Output the [x, y] coordinate of the center of the cell containing the given text.  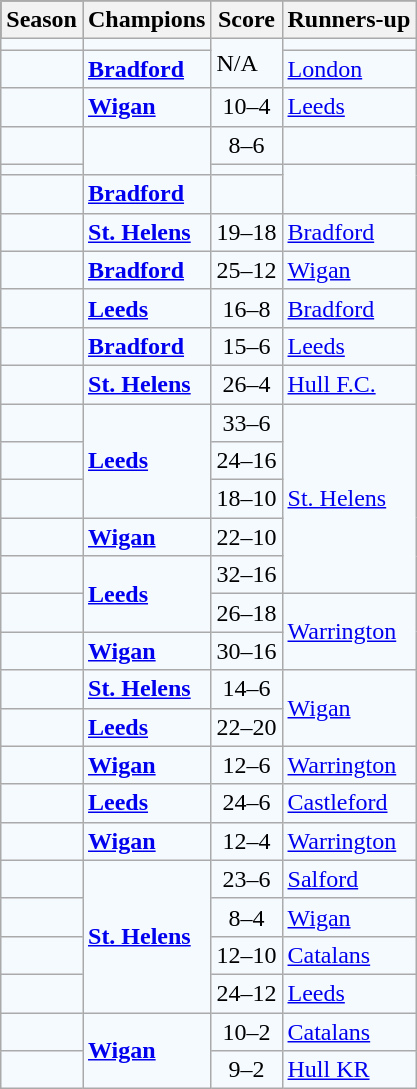
25–12 [246, 270]
19–18 [246, 232]
Champions [146, 20]
12–10 [246, 955]
Castleford [349, 803]
16–8 [246, 308]
22–20 [246, 727]
26–4 [246, 384]
8–6 [246, 145]
22–10 [246, 537]
24–12 [246, 993]
8–4 [246, 917]
12–6 [246, 765]
30–16 [246, 651]
32–16 [246, 575]
10–2 [246, 1031]
15–6 [246, 346]
Hull F.C. [349, 384]
23–6 [246, 879]
Runners-up [349, 20]
33–6 [246, 423]
Hull KR [349, 1070]
Score [246, 20]
N/A [246, 64]
14–6 [246, 689]
24–16 [246, 461]
Salford [349, 879]
London [349, 69]
9–2 [246, 1070]
26–18 [246, 613]
24–6 [246, 803]
12–4 [246, 841]
Season [42, 20]
18–10 [246, 499]
10–4 [246, 107]
